Find where the given text appears and provide that cell's center as (x, y) coordinate. 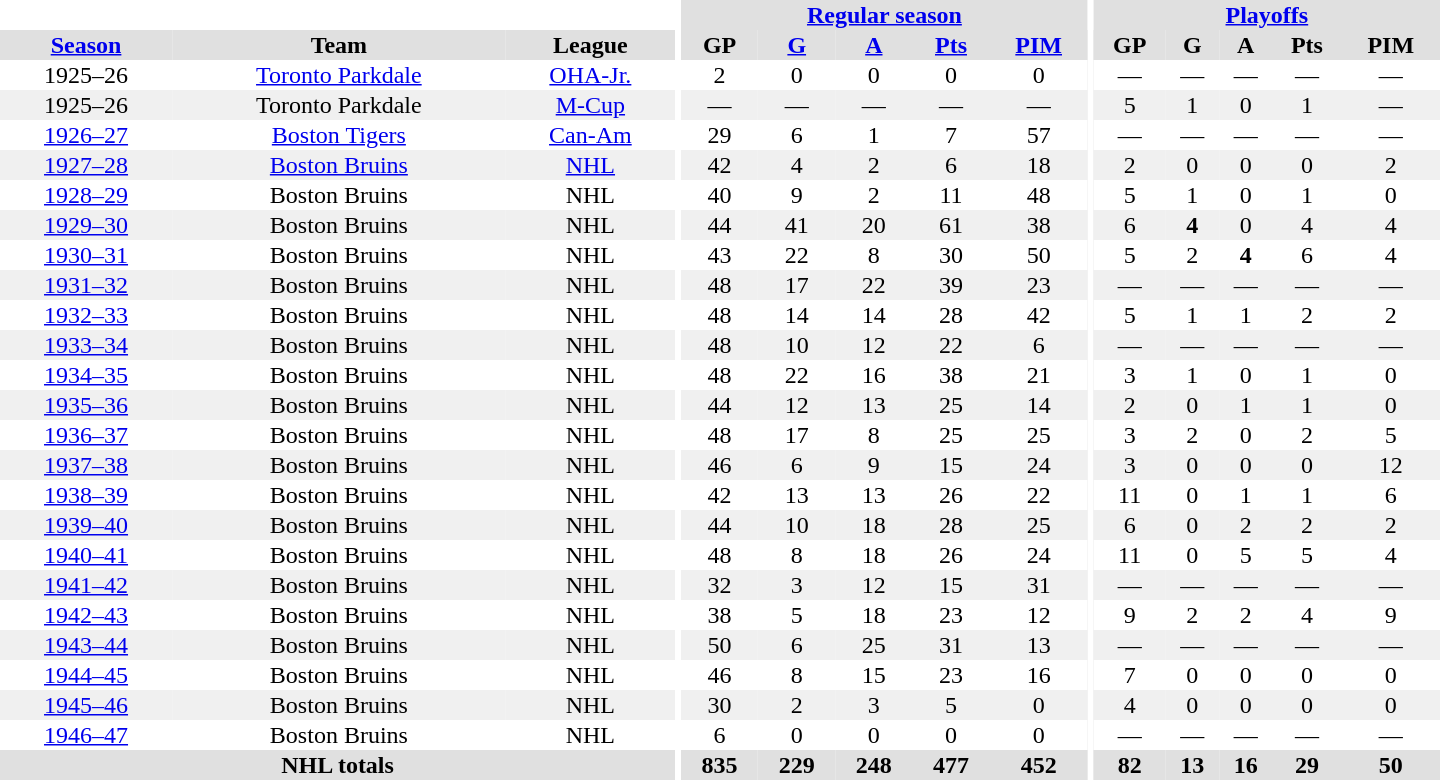
Boston Tigers (339, 135)
1945–46 (86, 705)
1931–32 (86, 285)
452 (1039, 765)
835 (720, 765)
1938–39 (86, 495)
1944–45 (86, 675)
1929–30 (86, 225)
Regular season (884, 15)
1930–31 (86, 255)
1934–35 (86, 375)
21 (1039, 375)
20 (874, 225)
1936–37 (86, 435)
Team (339, 45)
Season (86, 45)
OHA-Jr. (590, 75)
1946–47 (86, 735)
477 (950, 765)
1933–34 (86, 345)
1942–43 (86, 615)
248 (874, 765)
1939–40 (86, 525)
1935–36 (86, 405)
39 (950, 285)
Playoffs (1267, 15)
43 (720, 255)
32 (720, 585)
61 (950, 225)
League (590, 45)
M-Cup (590, 105)
41 (796, 225)
1940–41 (86, 555)
1926–27 (86, 135)
82 (1130, 765)
1927–28 (86, 165)
1941–42 (86, 585)
57 (1039, 135)
1943–44 (86, 645)
NHL totals (338, 765)
229 (796, 765)
1928–29 (86, 195)
1932–33 (86, 315)
40 (720, 195)
Can-Am (590, 135)
1937–38 (86, 465)
